Output the [X, Y] coordinate of the center of the cell containing the given text.  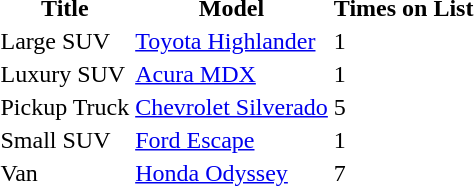
Chevrolet Silverado [232, 107]
Acura MDX [232, 74]
Toyota Highlander [232, 41]
Ford Escape [232, 140]
